Detect which cell encompasses the target text, then output its [x, y] center coordinate. 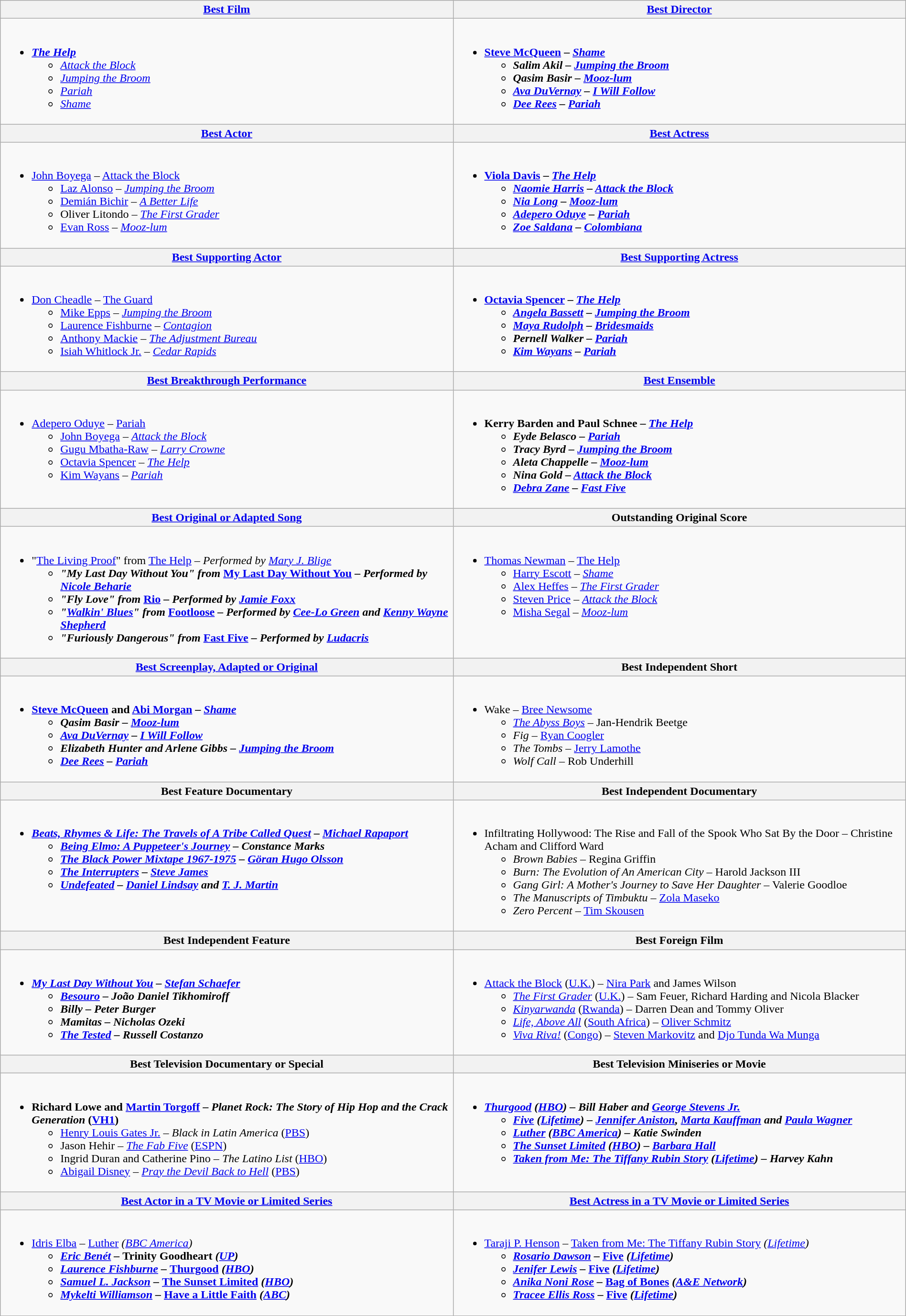
Thomas Newman – The HelpHarry Escott – ShameAlex Heffes – The First GraderSteven Price – Attack the BlockMisha Segal – Mooz-lum [679, 592]
Best Foreign Film [679, 941]
Best Actress [679, 133]
Best Supporting Actor [226, 257]
Outstanding Original Score [679, 517]
Adepero Oduye – PariahJohn Boyega – Attack the BlockGugu Mbatha-Raw – Larry CrowneOctavia Spencer – The HelpKim Wayans – Pariah [226, 449]
Best Actress in a TV Movie or Limited Series [679, 1201]
Octavia Spencer – The HelpAngela Bassett – Jumping the BroomMaya Rudolph – BridesmaidsPernell Walker – PariahKim Wayans – Pariah [679, 319]
Best Supporting Actress [679, 257]
Best Independent Documentary [679, 791]
Best Actor in a TV Movie or Limited Series [226, 1201]
Best Breakthrough Performance [226, 381]
Best Independent Feature [226, 941]
Wake – Bree NewsomeThe Abyss Boys – Jan-Hendrik BeetgeFig – Ryan CooglerThe Tombs – Jerry LamotheWolf Call – Rob Underhill [679, 729]
Best Director [679, 10]
Best Screenplay, Adapted or Original [226, 667]
Best Feature Documentary [226, 791]
Best Actor [226, 133]
Steve McQueen – ShameSalim Akil – Jumping the BroomQasim Basir – Mooz-lumAva DuVernay – I Will FollowDee Rees – Pariah [679, 72]
Best Film [226, 10]
Best Original or Adapted Song [226, 517]
Viola Davis – The HelpNaomie Harris – Attack the BlockNia Long – Mooz-lumAdepero Oduye – PariahZoe Saldana – Colombiana [679, 195]
Best Ensemble [679, 381]
Best Television Miniseries or Movie [679, 1064]
John Boyega – Attack the BlockLaz Alonso – Jumping the BroomDemián Bichir – A Better LifeOliver Litondo – The First GraderEvan Ross – Mooz-lum [226, 195]
Best Television Documentary or Special [226, 1064]
My Last Day Without You – Stefan SchaeferBesouro – João Daniel TikhomiroffBilly – Peter BurgerMamitas – Nicholas OzekiThe Tested – Russell Costanzo [226, 1002]
The HelpAttack the BlockJumping the BroomPariahShame [226, 72]
Best Independent Short [679, 667]
